Return the [X, Y] coordinate for the center point of the cell that contains the specified text.  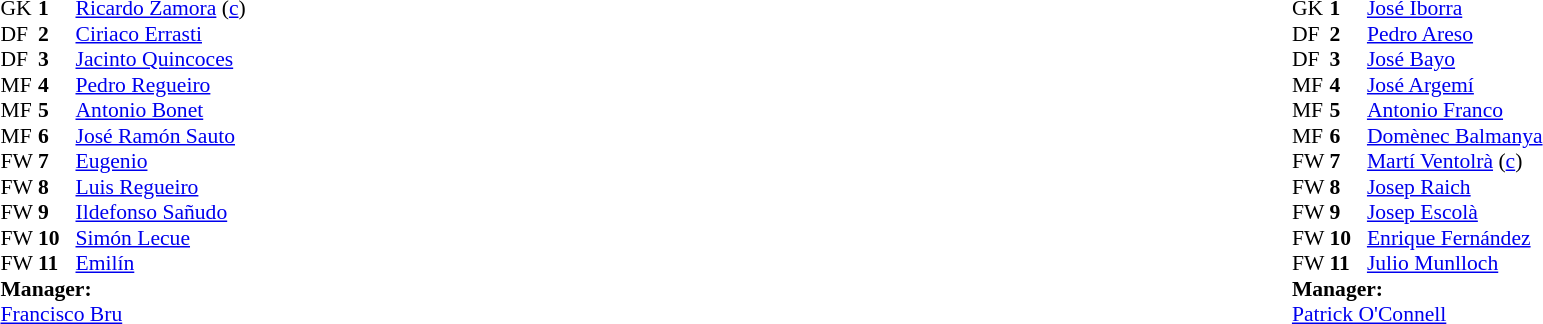
Antonio Bonet [161, 111]
Martí Ventolrà (c) [1455, 161]
Emilín [161, 263]
Ildefonso Sañudo [161, 213]
Julio Munlloch [1455, 263]
José Bayo [1455, 59]
Luis Regueiro [161, 187]
Enrique Fernández [1455, 238]
Josep Raich [1455, 187]
Jacinto Quincoces [161, 59]
José Ramón Sauto [161, 136]
Eugenio [161, 161]
Antonio Franco [1455, 111]
Pedro Regueiro [161, 85]
Simón Lecue [161, 238]
Domènec Balmanya [1455, 136]
Ciriaco Errasti [161, 34]
Josep Escolà [1455, 213]
José Argemí [1455, 85]
Pedro Areso [1455, 34]
